Locate the cell with the specified text and output its [x, y] center coordinate. 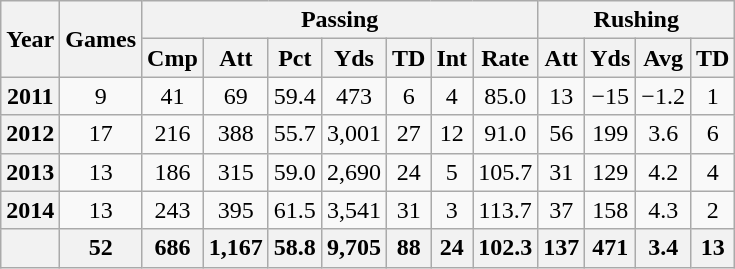
686 [173, 248]
55.7 [294, 134]
Avg [664, 58]
4.3 [664, 210]
2,690 [354, 172]
113.7 [506, 210]
Rate [506, 58]
Rushing [636, 20]
−15 [610, 96]
473 [354, 96]
395 [236, 210]
186 [173, 172]
2 [712, 210]
Int [452, 58]
199 [610, 134]
−1.2 [664, 96]
12 [452, 134]
37 [562, 210]
Games [101, 39]
216 [173, 134]
388 [236, 134]
85.0 [506, 96]
Year [30, 39]
471 [610, 248]
129 [610, 172]
9,705 [354, 248]
2013 [30, 172]
2012 [30, 134]
59.0 [294, 172]
41 [173, 96]
Passing [340, 20]
58.8 [294, 248]
3 [452, 210]
3.4 [664, 248]
158 [610, 210]
56 [562, 134]
4.2 [664, 172]
27 [408, 134]
88 [408, 248]
5 [452, 172]
2011 [30, 96]
137 [562, 248]
17 [101, 134]
102.3 [506, 248]
3.6 [664, 134]
Pct [294, 58]
3,541 [354, 210]
3,001 [354, 134]
243 [173, 210]
52 [101, 248]
315 [236, 172]
105.7 [506, 172]
2014 [30, 210]
91.0 [506, 134]
69 [236, 96]
9 [101, 96]
59.4 [294, 96]
1,167 [236, 248]
61.5 [294, 210]
1 [712, 96]
Cmp [173, 58]
